Capture the cell that displays the provided text and extract its (X, Y) central coordinate. 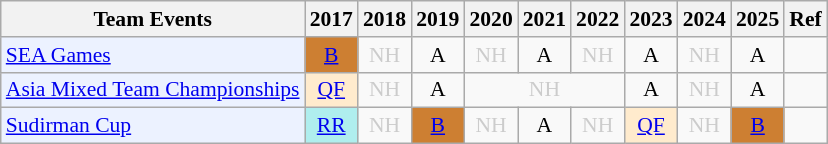
2021 (544, 19)
SEA Games (153, 55)
2024 (704, 19)
2017 (332, 19)
2023 (650, 19)
2022 (598, 19)
2018 (384, 19)
Asia Mixed Team Championships (153, 90)
RR (332, 126)
Sudirman Cup (153, 126)
Ref (805, 19)
Team Events (153, 19)
2020 (490, 19)
2025 (758, 19)
2019 (438, 19)
